Identify which cell holds the provided text, then report its (X, Y) central coordinate. 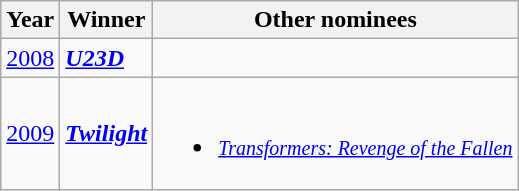
U23D (106, 58)
Twilight (106, 134)
Winner (106, 20)
Transformers: Revenge of the Fallen (336, 134)
Other nominees (336, 20)
2008 (30, 58)
Year (30, 20)
2009 (30, 134)
